For the text-containing cell, return its midpoint in [x, y] coordinate format. 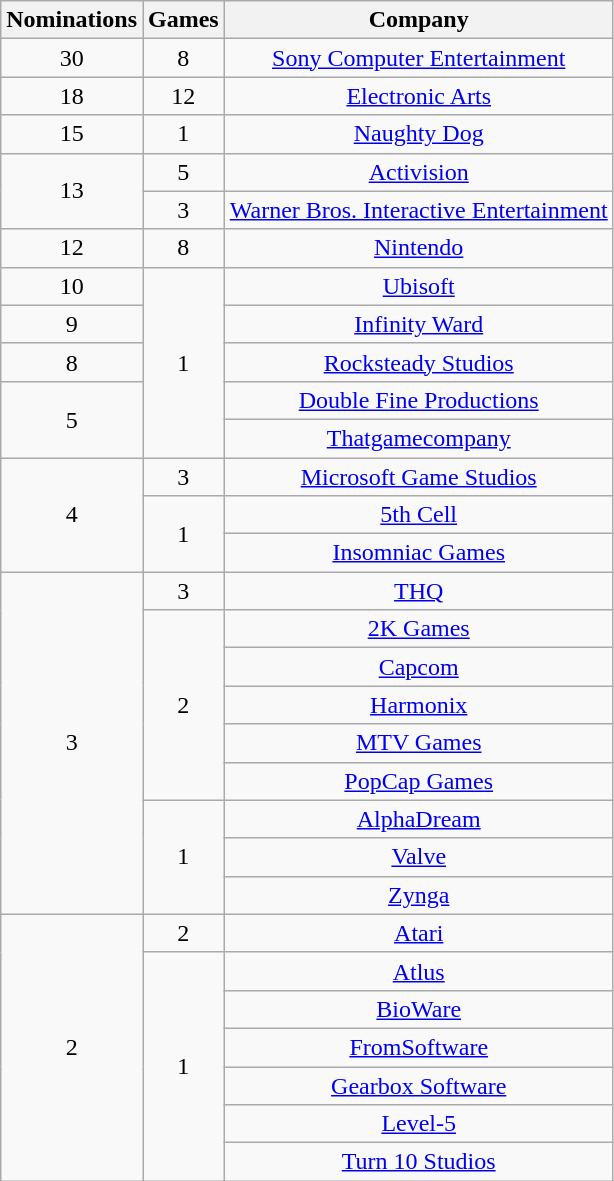
Insomniac Games [418, 553]
Capcom [418, 667]
Nominations [72, 20]
Atlus [418, 971]
Valve [418, 857]
PopCap Games [418, 781]
THQ [418, 591]
Microsoft Game Studios [418, 477]
Games [183, 20]
MTV Games [418, 743]
9 [72, 324]
Ubisoft [418, 286]
30 [72, 58]
Nintendo [418, 248]
Electronic Arts [418, 96]
5th Cell [418, 515]
Double Fine Productions [418, 400]
Turn 10 Studios [418, 1162]
Gearbox Software [418, 1085]
Sony Computer Entertainment [418, 58]
13 [72, 191]
Harmonix [418, 705]
2K Games [418, 629]
18 [72, 96]
Warner Bros. Interactive Entertainment [418, 210]
FromSoftware [418, 1047]
AlphaDream [418, 819]
Atari [418, 933]
4 [72, 515]
Activision [418, 172]
Rocksteady Studios [418, 362]
15 [72, 134]
Zynga [418, 895]
Level-5 [418, 1124]
Thatgamecompany [418, 438]
10 [72, 286]
Infinity Ward [418, 324]
BioWare [418, 1009]
Naughty Dog [418, 134]
Company [418, 20]
